Return the [X, Y] coordinate for the center point of the cell that contains the specified text.  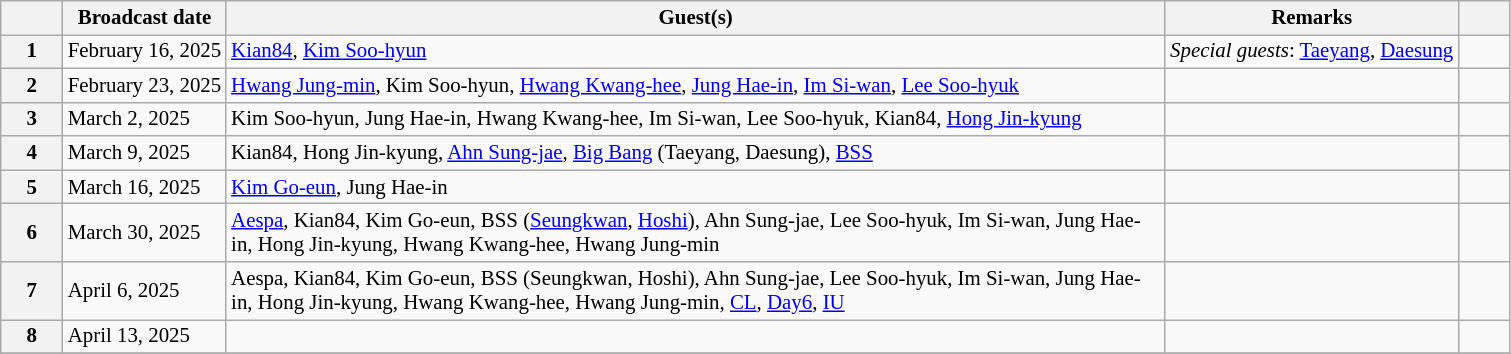
February 16, 2025 [144, 51]
5 [32, 187]
Guest(s) [696, 18]
March 30, 2025 [144, 233]
April 13, 2025 [144, 336]
April 6, 2025 [144, 291]
2 [32, 85]
Broadcast date [144, 18]
6 [32, 233]
March 2, 2025 [144, 119]
Special guests: Taeyang, Daesung [1312, 51]
3 [32, 119]
Kian84, Hong Jin-kyung, Ahn Sung-jae, Big Bang (Taeyang, Daesung), BSS [696, 153]
February 23, 2025 [144, 85]
Hwang Jung-min, Kim Soo-hyun, Hwang Kwang-hee, Jung Hae-in, Im Si-wan, Lee Soo-hyuk [696, 85]
Kim Go-eun, Jung Hae-in [696, 187]
March 16, 2025 [144, 187]
4 [32, 153]
Kim Soo-hyun, Jung Hae-in, Hwang Kwang-hee, Im Si-wan, Lee Soo-hyuk, Kian84, Hong Jin-kyung [696, 119]
March 9, 2025 [144, 153]
Remarks [1312, 18]
7 [32, 291]
8 [32, 336]
Kian84, Kim Soo-hyun [696, 51]
1 [32, 51]
